Identify which cell holds the provided text, then report its (x, y) central coordinate. 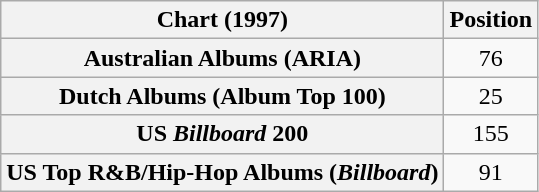
76 (491, 58)
US Top R&B/Hip-Hop Albums (Billboard) (222, 172)
155 (491, 134)
Position (491, 20)
Dutch Albums (Album Top 100) (222, 96)
91 (491, 172)
Chart (1997) (222, 20)
25 (491, 96)
Australian Albums (ARIA) (222, 58)
US Billboard 200 (222, 134)
